Locate the cell with the specified text and output its (x, y) center coordinate. 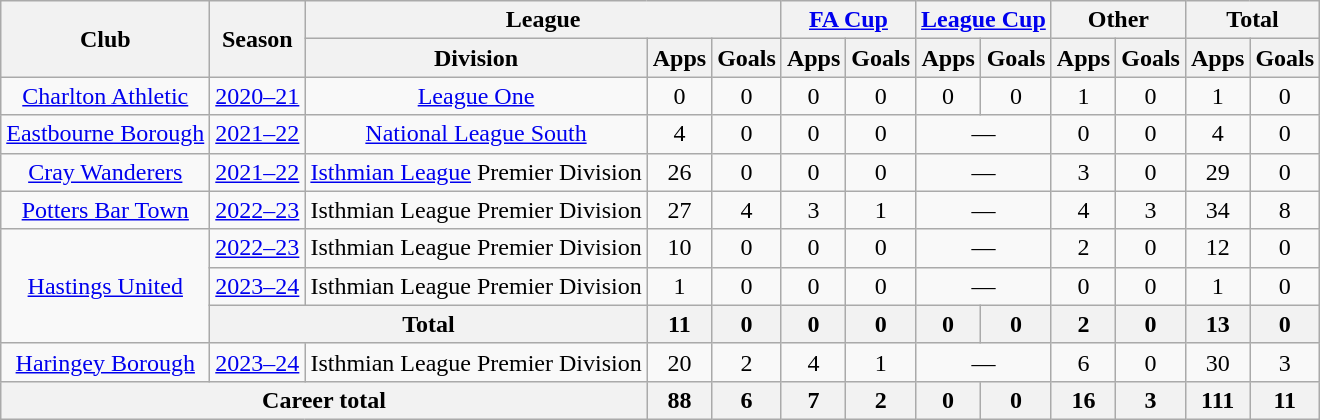
Career total (324, 400)
Haringey Borough (106, 362)
30 (1217, 362)
League Cup (984, 20)
Cray Wanderers (106, 172)
111 (1217, 400)
Hastings United (106, 286)
12 (1217, 248)
13 (1217, 324)
League One (476, 96)
Charlton Athletic (106, 96)
16 (1083, 400)
Other (1118, 20)
Division (476, 58)
Potters Bar Town (106, 210)
Season (258, 39)
34 (1217, 210)
7 (813, 400)
Club (106, 39)
20 (679, 362)
League (544, 20)
26 (679, 172)
29 (1217, 172)
Eastbourne Borough (106, 134)
National League South (476, 134)
27 (679, 210)
88 (679, 400)
8 (1285, 210)
FA Cup (848, 20)
2020–21 (258, 96)
10 (679, 248)
